Pinpoint the cell where the given text exists, returning its [x, y] midpoint coordinate. 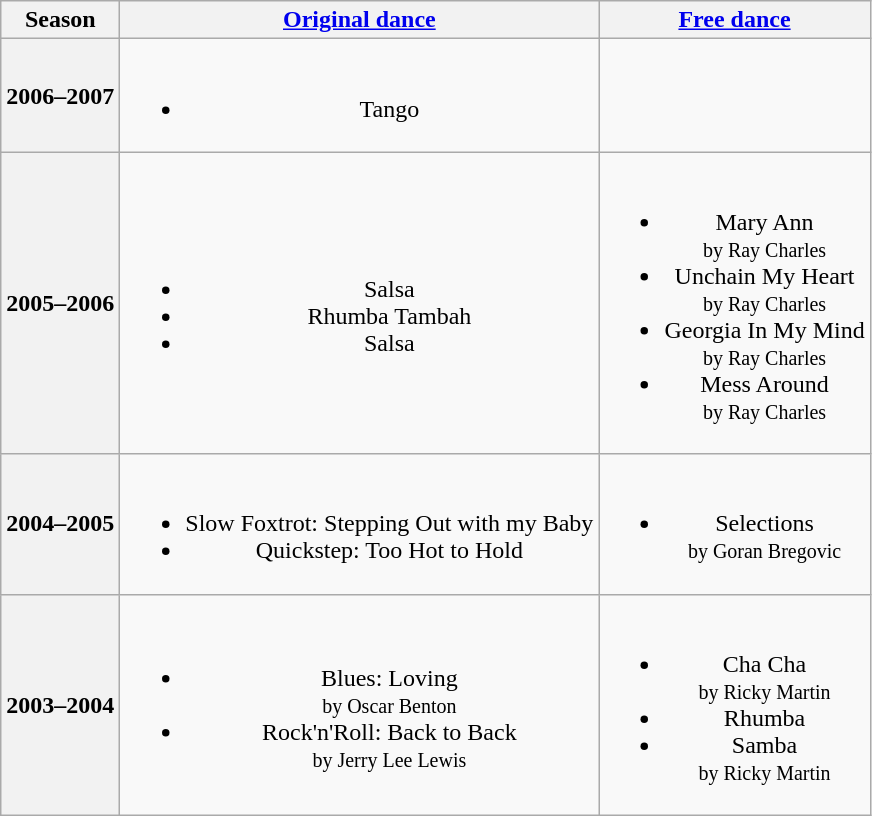
2005–2006 [60, 303]
Cha Cha by Ricky Martin RhumbaSamba by Ricky Martin [734, 704]
Mary Ann by Ray Charles Unchain My Heart by Ray Charles Georgia In My Mind by Ray Charles Mess Around by Ray Charles [734, 303]
2004–2005 [60, 524]
Free dance [734, 20]
2006–2007 [60, 96]
2003–2004 [60, 704]
Slow Foxtrot: Stepping Out with my BabyQuickstep: Too Hot to Hold [360, 524]
Blues: Loving by Oscar Benton Rock'n'Roll: Back to Back by Jerry Lee Lewis [360, 704]
Season [60, 20]
Original dance [360, 20]
SalsaRhumba TambahSalsa [360, 303]
Selections by Goran Bregovic [734, 524]
Tango [360, 96]
